Extract the (X, Y) coordinate from the center of the cell holding the provided text.  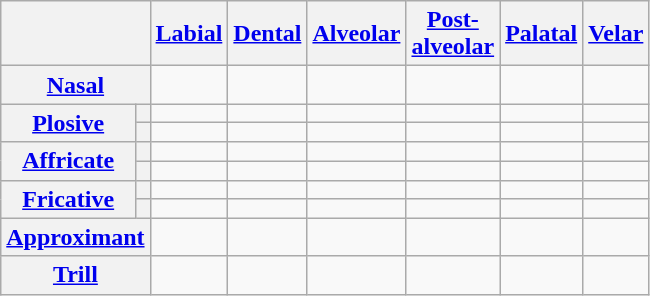
Affricate (68, 161)
Fricative (68, 199)
Dental (268, 34)
Velar (616, 34)
Labial (189, 34)
Palatal (542, 34)
Trill (76, 275)
Post-alveolar (453, 34)
Approximant (76, 237)
Nasal (76, 85)
Plosive (68, 123)
Alveolar (356, 34)
